Detect which cell encompasses the target text, then output its [X, Y] center coordinate. 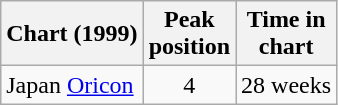
28 weeks [286, 85]
4 [189, 85]
Japan Oricon [72, 85]
Chart (1999) [72, 34]
Time inchart [286, 34]
Peakposition [189, 34]
